From the cell containing the given text, extract its center point as [X, Y] coordinate. 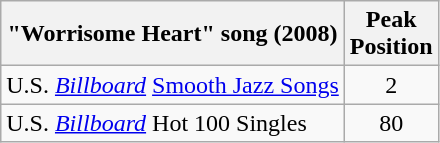
80 [391, 123]
U.S. Billboard Hot 100 Singles [173, 123]
Peak Position [391, 34]
"Worrisome Heart" song (2008) [173, 34]
U.S. Billboard Smooth Jazz Songs [173, 85]
2 [391, 85]
